Pinpoint the cell where the given text exists, returning its [x, y] midpoint coordinate. 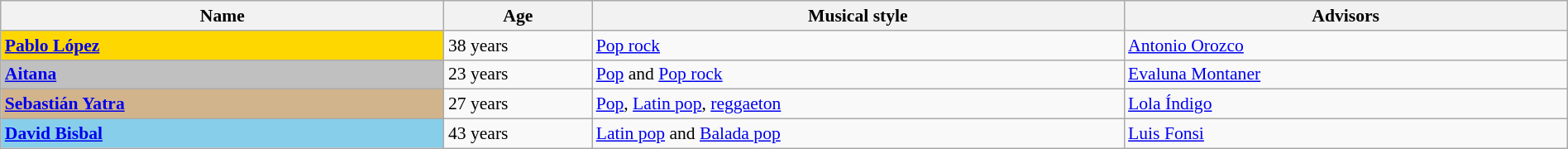
Pop, Latin pop, reggaeton [858, 104]
Evaluna Montaner [1346, 74]
Latin pop and Balada pop [858, 134]
38 years [518, 46]
Pop and Pop rock [858, 74]
Name [222, 16]
David Bisbal [222, 134]
Age [518, 16]
Lola Índigo [1346, 104]
Sebastián Yatra [222, 104]
Pop rock [858, 46]
Advisors [1346, 16]
Antonio Orozco [1346, 46]
Musical style [858, 16]
Aitana [222, 74]
27 years [518, 104]
43 years [518, 134]
23 years [518, 74]
Pablo López [222, 46]
Luis Fonsi [1346, 134]
